Identify which cell holds the provided text, then report its [X, Y] central coordinate. 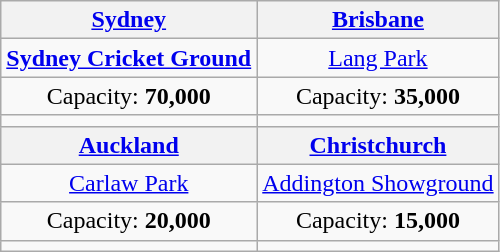
Capacity: 15,000 [378, 221]
Capacity: 70,000 [129, 96]
Christchurch [378, 145]
Capacity: 35,000 [378, 96]
Lang Park [378, 58]
Addington Showground [378, 183]
Brisbane [378, 20]
Carlaw Park [129, 183]
Sydney Cricket Ground [129, 58]
Sydney [129, 20]
Auckland [129, 145]
Capacity: 20,000 [129, 221]
